Detect which cell encompasses the target text, then output its (X, Y) center coordinate. 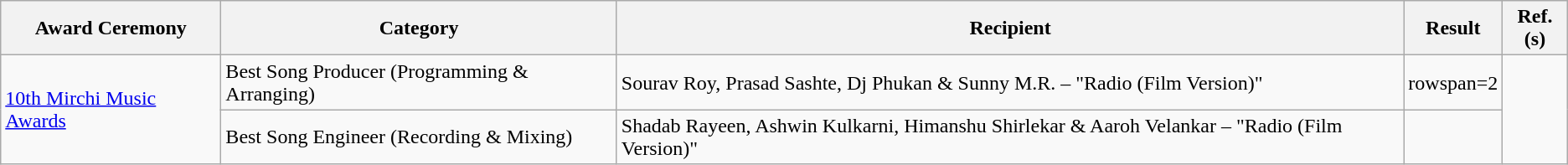
Shadab Rayeen, Ashwin Kulkarni, Himanshu Shirlekar & Aaroh Velankar – "Radio (Film Version)" (1010, 137)
Best Song Producer (Programming & Arranging) (419, 82)
Award Ceremony (111, 28)
Recipient (1010, 28)
rowspan=2 (1453, 82)
10th Mirchi Music Awards (111, 110)
Sourav Roy, Prasad Sashte, Dj Phukan & Sunny M.R. – "Radio (Film Version)" (1010, 82)
Result (1453, 28)
Best Song Engineer (Recording & Mixing) (419, 137)
Category (419, 28)
Ref.(s) (1535, 28)
